Output the [x, y] coordinate of the center of the cell containing the given text.  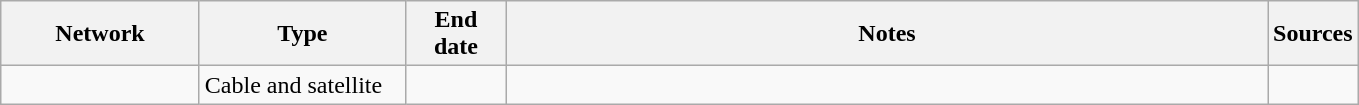
End date [456, 34]
Type [302, 34]
Cable and satellite [302, 85]
Network [100, 34]
Sources [1314, 34]
Notes [886, 34]
